Scan for the cell matching the given text and deliver its (X, Y) coordinate at center. 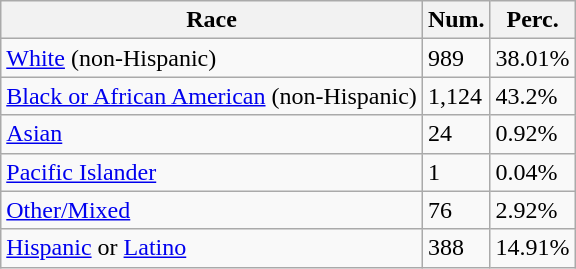
0.04% (532, 172)
Asian (212, 134)
76 (456, 210)
38.01% (532, 58)
Hispanic or Latino (212, 248)
43.2% (532, 96)
Black or African American (non-Hispanic) (212, 96)
388 (456, 248)
Other/Mixed (212, 210)
Num. (456, 20)
Race (212, 20)
0.92% (532, 134)
2.92% (532, 210)
1 (456, 172)
989 (456, 58)
Pacific Islander (212, 172)
14.91% (532, 248)
1,124 (456, 96)
Perc. (532, 20)
24 (456, 134)
White (non-Hispanic) (212, 58)
